From the cell containing the given text, extract its center point as [X, Y] coordinate. 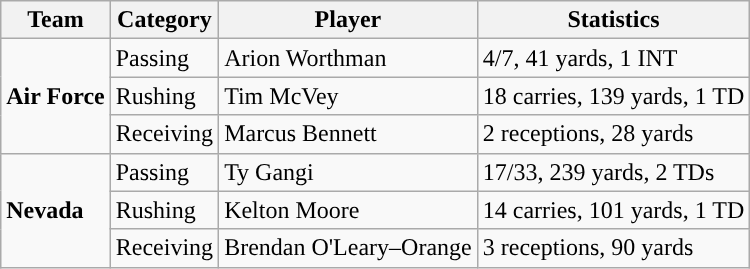
4/7, 41 yards, 1 INT [614, 58]
Team [56, 20]
3 receptions, 90 yards [614, 248]
Player [348, 20]
18 carries, 139 yards, 1 TD [614, 96]
Kelton Moore [348, 210]
Statistics [614, 20]
Tim McVey [348, 96]
Brendan O'Leary–Orange [348, 248]
2 receptions, 28 yards [614, 134]
17/33, 239 yards, 2 TDs [614, 172]
Marcus Bennett [348, 134]
Category [164, 20]
Arion Worthman [348, 58]
Air Force [56, 96]
Nevada [56, 210]
Ty Gangi [348, 172]
14 carries, 101 yards, 1 TD [614, 210]
